Provide the (x, y) coordinate of the cell's center where the given text is located.  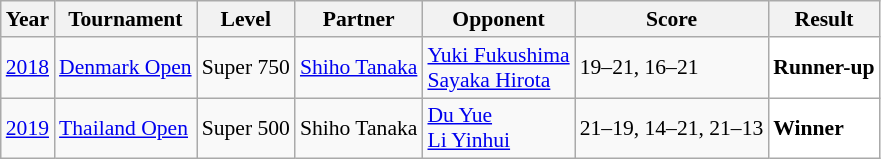
21–19, 14–21, 21–13 (672, 128)
Score (672, 19)
Winner (824, 128)
Year (28, 19)
Level (246, 19)
Denmark Open (126, 68)
Super 750 (246, 68)
Thailand Open (126, 128)
Opponent (498, 19)
Du Yue Li Yinhui (498, 128)
Super 500 (246, 128)
Tournament (126, 19)
19–21, 16–21 (672, 68)
Result (824, 19)
Partner (359, 19)
2018 (28, 68)
Yuki Fukushima Sayaka Hirota (498, 68)
Runner-up (824, 68)
2019 (28, 128)
